Return the [x, y] coordinate for the center point of the cell that contains the specified text.  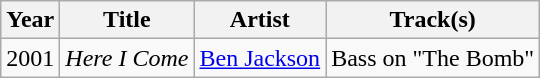
Artist [260, 20]
Title [127, 20]
Bass on "The Bomb" [433, 58]
2001 [30, 58]
Track(s) [433, 20]
Ben Jackson [260, 58]
Year [30, 20]
Here I Come [127, 58]
